For the text-containing cell, return its midpoint in (X, Y) coordinate format. 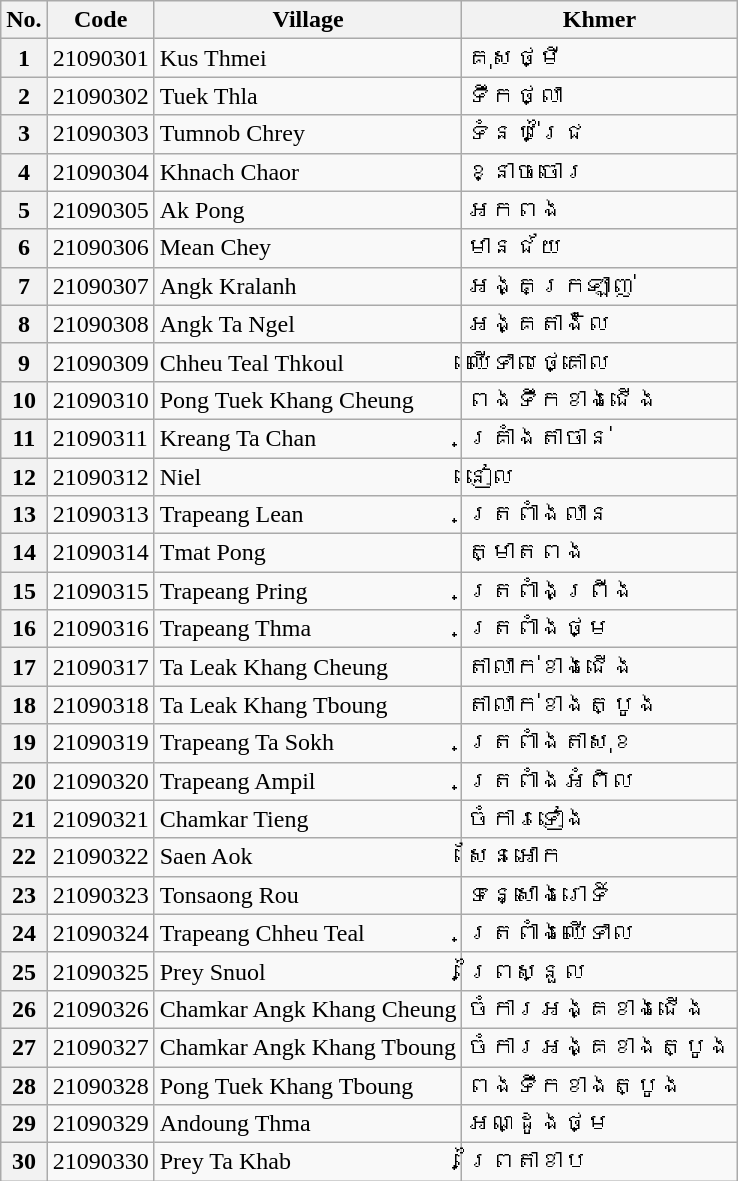
Trapeang Ta Sokh (308, 743)
21090304 (100, 172)
21090323 (100, 895)
ត្រពាំងឈើទាល (600, 933)
Trapeang Thma (308, 629)
21090313 (100, 515)
7 (24, 286)
Trapeang Pring (308, 591)
13 (24, 515)
Tmat Pong (308, 553)
21090319 (100, 743)
ពងទឹកខាងជើង (600, 400)
Andoung Thma (308, 1124)
ត្រពាំងថ្ម (600, 629)
21090306 (100, 248)
ព្រៃស្នួល (600, 971)
សែនអោក (600, 857)
Angk Kralanh (308, 286)
26 (24, 1009)
21090312 (100, 477)
8 (24, 324)
30 (24, 1162)
ពងទឹកខាងត្បូង (600, 1085)
Village (308, 20)
21090303 (100, 134)
Tumnob Chrey (308, 134)
2 (24, 96)
21090330 (100, 1162)
អង្គតាង៉ិល (600, 324)
18 (24, 705)
Tuek Thla (308, 96)
Pong Tuek Khang Tboung (308, 1085)
21090328 (100, 1085)
21090321 (100, 819)
No. (24, 20)
28 (24, 1085)
21090310 (100, 400)
ចំការអង្គខាងជើង (600, 1009)
6 (24, 248)
Code (100, 20)
1 (24, 58)
គុសថ្មី (600, 58)
21090301 (100, 58)
ត្រពាំងអំពិល (600, 781)
Tonsaong Rou (308, 895)
Chamkar Angk Khang Cheung (308, 1009)
22 (24, 857)
21090320 (100, 781)
ទន្សោងរោទ៍ (600, 895)
21090325 (100, 971)
ទំនប់ជ្រៃ (600, 134)
10 (24, 400)
16 (24, 629)
24 (24, 933)
21090314 (100, 553)
ចំការទៀង (600, 819)
Ta Leak Khang Tboung (308, 705)
Chheu Teal Thkoul (308, 362)
21090315 (100, 591)
ត្រពាំងតាសុខ (600, 743)
អកពង (600, 210)
21090309 (100, 362)
គ្រាំងតាចាន់ (600, 438)
21090317 (100, 667)
Ak Pong (308, 210)
11 (24, 438)
Saen Aok (308, 857)
25 (24, 971)
ឈើទាលថ្គោល (600, 362)
21090308 (100, 324)
21090324 (100, 933)
21090322 (100, 857)
ព្រៃតាខាប (600, 1162)
Mean Chey (308, 248)
អង្គក្រឡាញ់ (600, 286)
ត្រពាំងលាន (600, 515)
Khnach Chaor (308, 172)
ត្មាតពង (600, 553)
Khmer (600, 20)
Kreang Ta Chan (308, 438)
17 (24, 667)
21090318 (100, 705)
តាលាក់ខាងជើង (600, 667)
20 (24, 781)
21090302 (100, 96)
ត្រពាំងព្រីង (600, 591)
ចំការអង្គខាងត្បូង (600, 1047)
Trapeang Lean (308, 515)
Niel (308, 477)
21090327 (100, 1047)
4 (24, 172)
Pong Tuek Khang Cheung (308, 400)
21090311 (100, 438)
15 (24, 591)
9 (24, 362)
23 (24, 895)
21 (24, 819)
19 (24, 743)
21090326 (100, 1009)
Prey Snuol (308, 971)
Kus Thmei (308, 58)
Trapeang Chheu Teal (308, 933)
Angk Ta Ngel (308, 324)
21090329 (100, 1124)
មានជ័យ (600, 248)
តាលាក់ខាងត្បូង (600, 705)
Chamkar Angk Khang Tboung (308, 1047)
នៀល (600, 477)
12 (24, 477)
14 (24, 553)
21090316 (100, 629)
Trapeang Ampil (308, 781)
Prey Ta Khab (308, 1162)
អណ្ដូងថ្ម (600, 1124)
ទឹកថ្លា (600, 96)
Ta Leak Khang Cheung (308, 667)
29 (24, 1124)
ខ្នាចចោរ (600, 172)
3 (24, 134)
21090305 (100, 210)
21090307 (100, 286)
27 (24, 1047)
5 (24, 210)
Chamkar Tieng (308, 819)
